Locate the cell with the specified text and output its [X, Y] center coordinate. 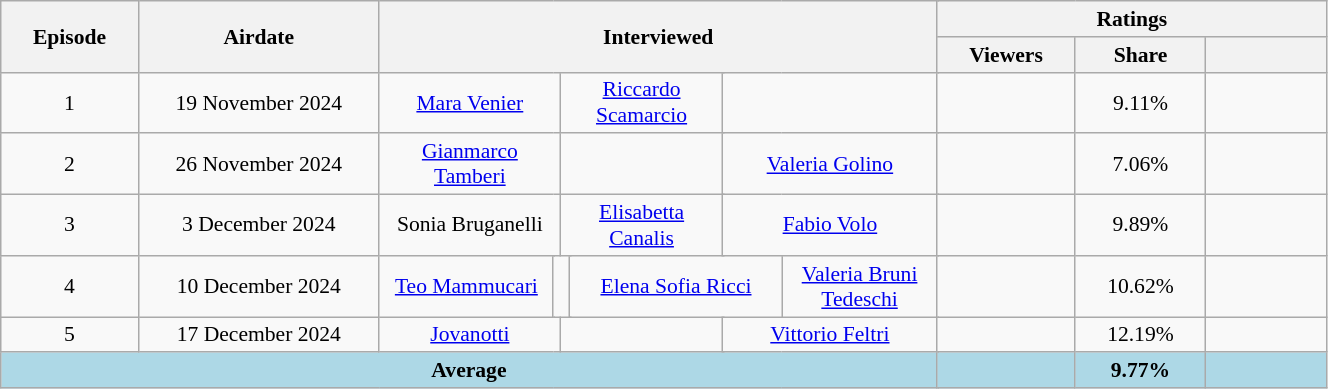
Elena Sofia Ricci [676, 286]
5 [70, 335]
Share [1140, 55]
12.19% [1140, 335]
3 [70, 226]
2 [70, 164]
17 December 2024 [258, 335]
9.11% [1140, 102]
4 [70, 286]
3 December 2024 [258, 226]
Sonia Bruganelli [470, 226]
Airdate [258, 36]
Episode [70, 36]
Valeria Golino [830, 164]
Riccardo Scamarcio [641, 102]
26 November 2024 [258, 164]
Mara Venier [470, 102]
Valeria Bruni Tedeschi [860, 286]
Elisabetta Canalis [641, 226]
10.62% [1140, 286]
10 December 2024 [258, 286]
Interviewed [658, 36]
Gianmarco Tamberi [470, 164]
Average [469, 371]
Viewers [1006, 55]
7.06% [1140, 164]
9.77% [1140, 371]
Fabio Volo [830, 226]
Teo Mammucari [466, 286]
1 [70, 102]
Ratings [1132, 19]
Jovanotti [470, 335]
9.89% [1140, 226]
19 November 2024 [258, 102]
Vittorio Feltri [830, 335]
